Pinpoint the cell where the given text exists, returning its (x, y) midpoint coordinate. 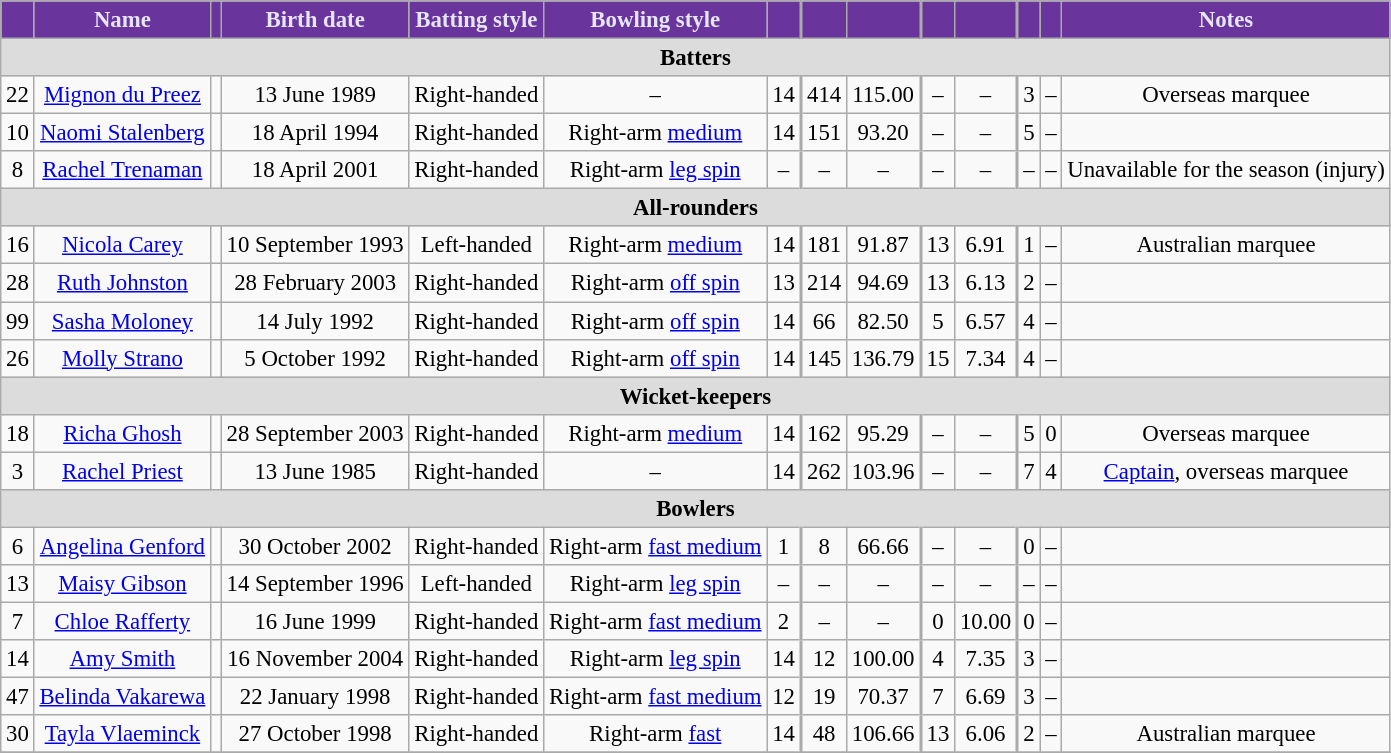
Notes (1226, 20)
Unavailable for the season (injury) (1226, 170)
48 (824, 734)
162 (824, 433)
Mignon du Preez (122, 95)
14 September 1996 (315, 584)
262 (824, 471)
181 (824, 245)
Belinda Vakarewa (122, 697)
30 (18, 734)
Sasha Moloney (122, 321)
214 (824, 283)
Rachel Trenaman (122, 170)
18 April 2001 (315, 170)
Angelina Genford (122, 546)
Ruth Johnston (122, 283)
16 (18, 245)
91.87 (883, 245)
Maisy Gibson (122, 584)
6.06 (986, 734)
115.00 (883, 95)
414 (824, 95)
Molly Strano (122, 358)
Bowling style (656, 20)
27 October 1998 (315, 734)
151 (824, 133)
6.91 (986, 245)
Batters (696, 58)
Richa Ghosh (122, 433)
95.29 (883, 433)
28 (18, 283)
66.66 (883, 546)
30 October 2002 (315, 546)
Rachel Priest (122, 471)
14 July 1992 (315, 321)
6 (18, 546)
100.00 (883, 659)
Naomi Stalenberg (122, 133)
10 (18, 133)
18 April 1994 (315, 133)
All-rounders (696, 208)
26 (18, 358)
19 (824, 697)
70.37 (883, 697)
6.69 (986, 697)
Amy Smith (122, 659)
Batting style (476, 20)
5 October 1992 (315, 358)
10.00 (986, 621)
82.50 (883, 321)
Chloe Rafferty (122, 621)
6.57 (986, 321)
10 September 1993 (315, 245)
Wicket-keepers (696, 396)
66 (824, 321)
18 (18, 433)
16 November 2004 (315, 659)
106.66 (883, 734)
16 June 1999 (315, 621)
Birth date (315, 20)
Bowlers (696, 509)
Right-arm fast (656, 734)
94.69 (883, 283)
22 January 1998 (315, 697)
103.96 (883, 471)
6.13 (986, 283)
Tayla Vlaeminck (122, 734)
93.20 (883, 133)
145 (824, 358)
28 September 2003 (315, 433)
7.34 (986, 358)
Nicola Carey (122, 245)
15 (937, 358)
47 (18, 697)
Name (122, 20)
28 February 2003 (315, 283)
13 June 1989 (315, 95)
22 (18, 95)
7.35 (986, 659)
13 June 1985 (315, 471)
136.79 (883, 358)
99 (18, 321)
Captain, overseas marquee (1226, 471)
